Provide the [x, y] coordinate of the cell's center where the given text is located.  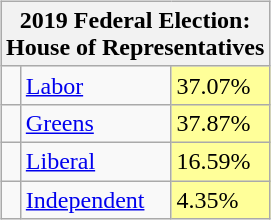
Labor [96, 85]
37.07% [220, 85]
Independent [96, 199]
4.35% [220, 199]
Liberal [96, 161]
Greens [96, 123]
37.87% [220, 123]
16.59% [220, 161]
2019 Federal Election:House of Representatives [134, 34]
